Extract the [X, Y] coordinate from the center of the cell holding the provided text.  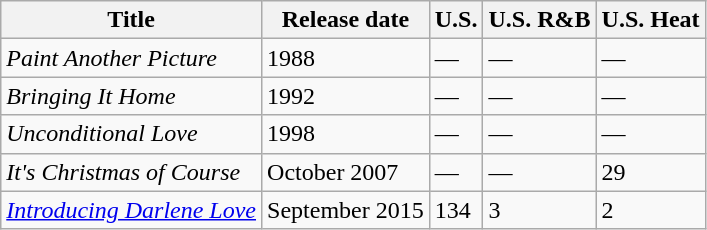
October 2007 [346, 172]
Bringing It Home [132, 96]
2 [650, 210]
Title [132, 20]
1998 [346, 134]
1988 [346, 58]
134 [456, 210]
Unconditional Love [132, 134]
3 [540, 210]
Paint Another Picture [132, 58]
September 2015 [346, 210]
Introducing Darlene Love [132, 210]
Release date [346, 20]
U.S. Heat [650, 20]
29 [650, 172]
1992 [346, 96]
It's Christmas of Course [132, 172]
U.S. R&B [540, 20]
U.S. [456, 20]
